For the text-containing cell, return its midpoint in (X, Y) coordinate format. 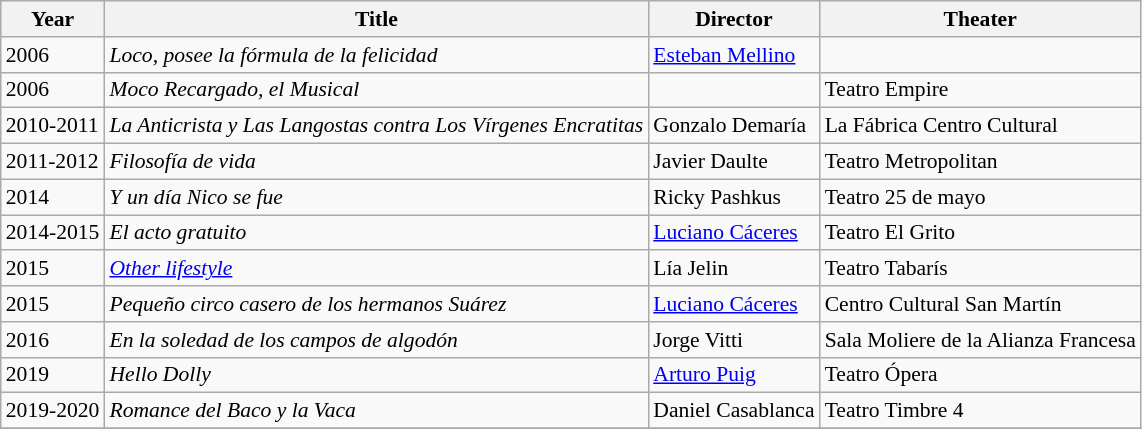
2019-2020 (53, 411)
Teatro 25 de mayo (980, 197)
Other lifestyle (376, 269)
Theater (980, 19)
Pequeño circo casero de los hermanos Suárez (376, 304)
Daniel Casablanca (734, 411)
Esteban Mellino (734, 55)
Teatro Tabarís (980, 269)
Filosofía de vida (376, 162)
Teatro Metropolitan (980, 162)
La Fábrica Centro Cultural (980, 126)
Title (376, 19)
Teatro Ópera (980, 375)
Y un día Nico se fue (376, 197)
2016 (53, 340)
2011-2012 (53, 162)
La Anticrista y Las Langostas contra Los Vírgenes Encratitas (376, 126)
Hello Dolly (376, 375)
Arturo Puig (734, 375)
Teatro Timbre 4 (980, 411)
2010-2011 (53, 126)
Loco, posee la fórmula de la felicidad (376, 55)
2014 (53, 197)
Year (53, 19)
En la soledad de los campos de algodón (376, 340)
Teatro Empire (980, 90)
Gonzalo Demaría (734, 126)
Sala Moliere de la Alianza Francesa (980, 340)
Ricky Pashkus (734, 197)
Teatro El Grito (980, 233)
Director (734, 19)
Romance del Baco y la Vaca (376, 411)
Moco Recargado, el Musical (376, 90)
Centro Cultural San Martín (980, 304)
Lía Jelin (734, 269)
Jorge Vitti (734, 340)
2014-2015 (53, 233)
Javier Daulte (734, 162)
2019 (53, 375)
El acto gratuito (376, 233)
